Return [X, Y] of the center of cell containing provided text 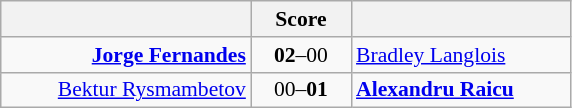
Jorge Fernandes [126, 55]
Bektur Rysmambetov [126, 90]
02–00 [301, 55]
00–01 [301, 90]
Score [301, 19]
Alexandru Raicu [461, 90]
Bradley Langlois [461, 55]
